Extract the [X, Y] coordinate from the center of the cell holding the provided text.  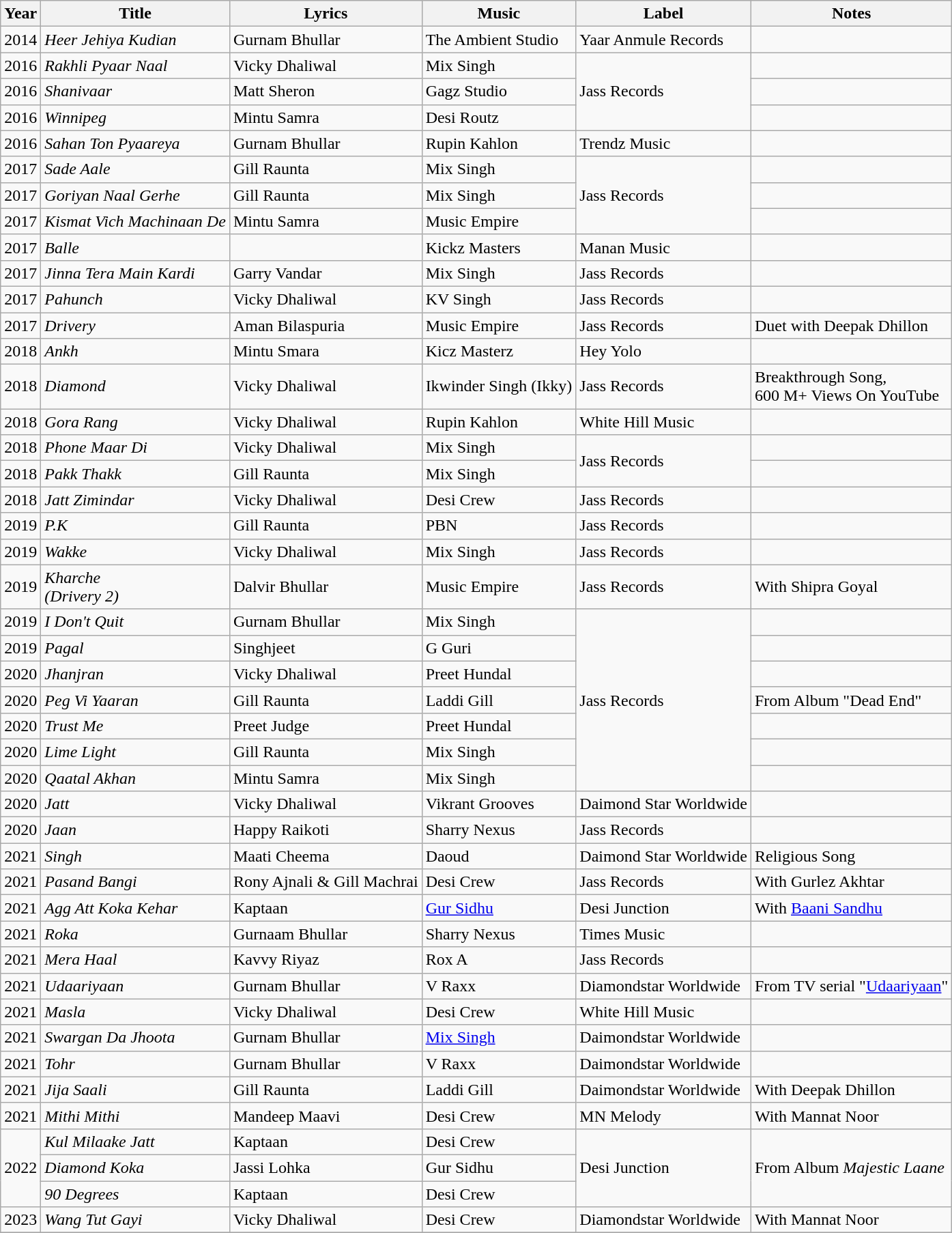
Singh [135, 856]
From TV serial "Udaariyaan" [851, 986]
Mintu Smara [326, 352]
Rony Ajnali & Gill Machrai [326, 882]
Kismat Vich Machinaan De [135, 221]
Breakthrough Song,600 M+ Views On YouTube [851, 386]
Wang Tut Gayi [135, 1220]
Drivery [135, 326]
Label [663, 14]
Agg Att Koka Kehar [135, 908]
Hey Yolo [663, 352]
Jinna Tera Main Kardi [135, 273]
Jija Saali [135, 1090]
Pakk Thakk [135, 474]
MN Melody [663, 1116]
The Ambient Studio [499, 40]
2023 [20, 1220]
Desi Routz [499, 117]
Happy Raikoti [326, 830]
Kickz Masters [499, 247]
90 Degrees [135, 1194]
Gurnaam Bhullar [326, 934]
Ankh [135, 352]
Gagz Studio [499, 91]
Jassi Lohka [326, 1167]
Heer Jehiya Kudian [135, 40]
Lyrics [326, 14]
2022 [20, 1167]
Garry Vandar [326, 273]
Mera Haal [135, 960]
Gora Rang [135, 422]
Notes [851, 14]
Ikwinder Singh (Ikky) [499, 386]
Jatt Zimindar [135, 500]
Balle [135, 247]
Title [135, 14]
From Album "Dead End" [851, 700]
Year [20, 14]
Singhjeet [326, 648]
Rakhli Pyaar Naal [135, 66]
Daoud [499, 856]
Jatt [135, 804]
Peg Vi Yaaran [135, 700]
Diamond [135, 386]
Maati Cheema [326, 856]
Tohr [135, 1064]
P.K [135, 526]
With Shipra Goyal [851, 587]
G Guri [499, 648]
Winnipeg [135, 117]
Times Music [663, 934]
With Baani Sandhu [851, 908]
Kul Milaake Jatt [135, 1142]
Sade Aale [135, 169]
KV Singh [499, 299]
Kicz Masterz [499, 352]
Music [499, 14]
Diamond Koka [135, 1167]
From Album Majestic Laane [851, 1167]
Kharche(Drivery 2) [135, 587]
Mandeep Maavi [326, 1116]
Swargan Da Jhoota [135, 1038]
I Don't Quit [135, 622]
Mithi Mithi [135, 1116]
Duet with Deepak Dhillon [851, 326]
Trendz Music [663, 143]
Matt Sheron [326, 91]
Dalvir Bhullar [326, 587]
Jhanjran [135, 674]
Kavvy Riyaz [326, 960]
Masla [135, 1012]
Sahan Ton Pyaareya [135, 143]
Pahunch [135, 299]
Pasand Bangi [135, 882]
2014 [20, 40]
Pagal [135, 648]
Roka [135, 934]
Yaar Anmule Records [663, 40]
With Gurlez Akhtar [851, 882]
Qaatal Akhan [135, 778]
Vikrant Grooves [499, 804]
Wakke [135, 552]
Goriyan Naal Gerhe [135, 195]
With Deepak Dhillon [851, 1090]
Lime Light [135, 752]
Aman Bilaspuria [326, 326]
Religious Song [851, 856]
Manan Music [663, 247]
Phone Maar Di [135, 448]
Rox A [499, 960]
Jaan [135, 830]
Preet Judge [326, 726]
Trust Me [135, 726]
Udaariyaan [135, 986]
Shanivaar [135, 91]
PBN [499, 526]
